Capture the cell that displays the provided text and extract its [X, Y] central coordinate. 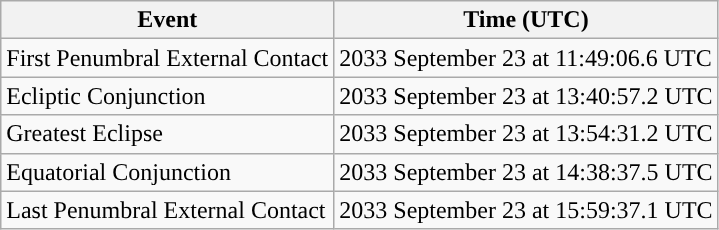
Equatorial Conjunction [168, 172]
2033 September 23 at 11:49:06.6 UTC [526, 58]
Greatest Eclipse [168, 134]
2033 September 23 at 15:59:37.1 UTC [526, 210]
Ecliptic Conjunction [168, 96]
Time (UTC) [526, 20]
Event [168, 20]
Last Penumbral External Contact [168, 210]
2033 September 23 at 13:40:57.2 UTC [526, 96]
First Penumbral External Contact [168, 58]
2033 September 23 at 14:38:37.5 UTC [526, 172]
2033 September 23 at 13:54:31.2 UTC [526, 134]
